Extract the [X, Y] coordinate from the center of the cell holding the provided text.  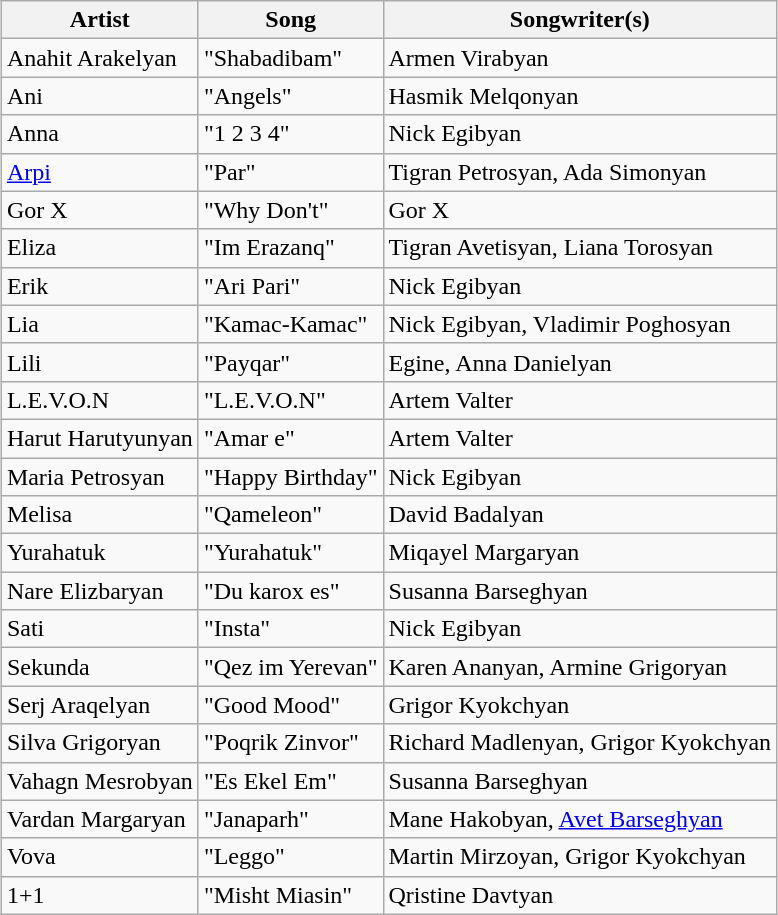
"L.E.V.O.N" [290, 400]
"Misht Miasin" [290, 895]
Yurahatuk [100, 553]
Vahagn Mesrobyan [100, 781]
"Payqar" [290, 362]
Grigor Kyokchyan [580, 705]
"Janaparh" [290, 819]
Artist [100, 20]
Tigran Avetisyan, Liana Torosyan [580, 248]
"Du karox es" [290, 591]
"Shabadibam" [290, 58]
Arpi [100, 172]
"Good Mood" [290, 705]
L.E.V.O.N [100, 400]
Harut Harutyunyan [100, 438]
Sati [100, 629]
"Qez im Yerevan" [290, 667]
"Insta" [290, 629]
Qristine Davtyan [580, 895]
Nick Egibyan, Vladimir Poghosyan [580, 324]
Vova [100, 857]
Serj Araqelyan [100, 705]
1+1 [100, 895]
Ani [100, 96]
Vardan Margaryan [100, 819]
"Es Ekel Em" [290, 781]
Song [290, 20]
"Why Don't" [290, 210]
Erik [100, 286]
"Kamac-Kamac" [290, 324]
"Angels" [290, 96]
Silva Grigoryan [100, 743]
Richard Madlenyan, Grigor Kyokchyan [580, 743]
Mane Hakobyan, Avet Barseghyan [580, 819]
Tigran Petrosyan, Ada Simonyan [580, 172]
Martin Mirzoyan, Grigor Kyokchyan [580, 857]
"Amar e" [290, 438]
Lili [100, 362]
Nare Elizbaryan [100, 591]
"Ari Pari" [290, 286]
"Im Erazanq" [290, 248]
"Happy Birthday" [290, 477]
Melisa [100, 515]
David Badalyan [580, 515]
"Yurahatuk" [290, 553]
Anna [100, 134]
Eliza [100, 248]
"Par" [290, 172]
"Leggo" [290, 857]
"Poqrik Zinvor" [290, 743]
Sekunda [100, 667]
"Qameleon" [290, 515]
Songwriter(s) [580, 20]
Karen Ananyan, Armine Grigoryan [580, 667]
Hasmik Melqonyan [580, 96]
"1 2 3 4" [290, 134]
Lia [100, 324]
Armen Virabyan [580, 58]
Maria Petrosyan [100, 477]
Anahit Arakelyan [100, 58]
Miqayel Margaryan [580, 553]
Egine, Anna Danielyan [580, 362]
